Pinpoint the cell where the given text exists, returning its [X, Y] midpoint coordinate. 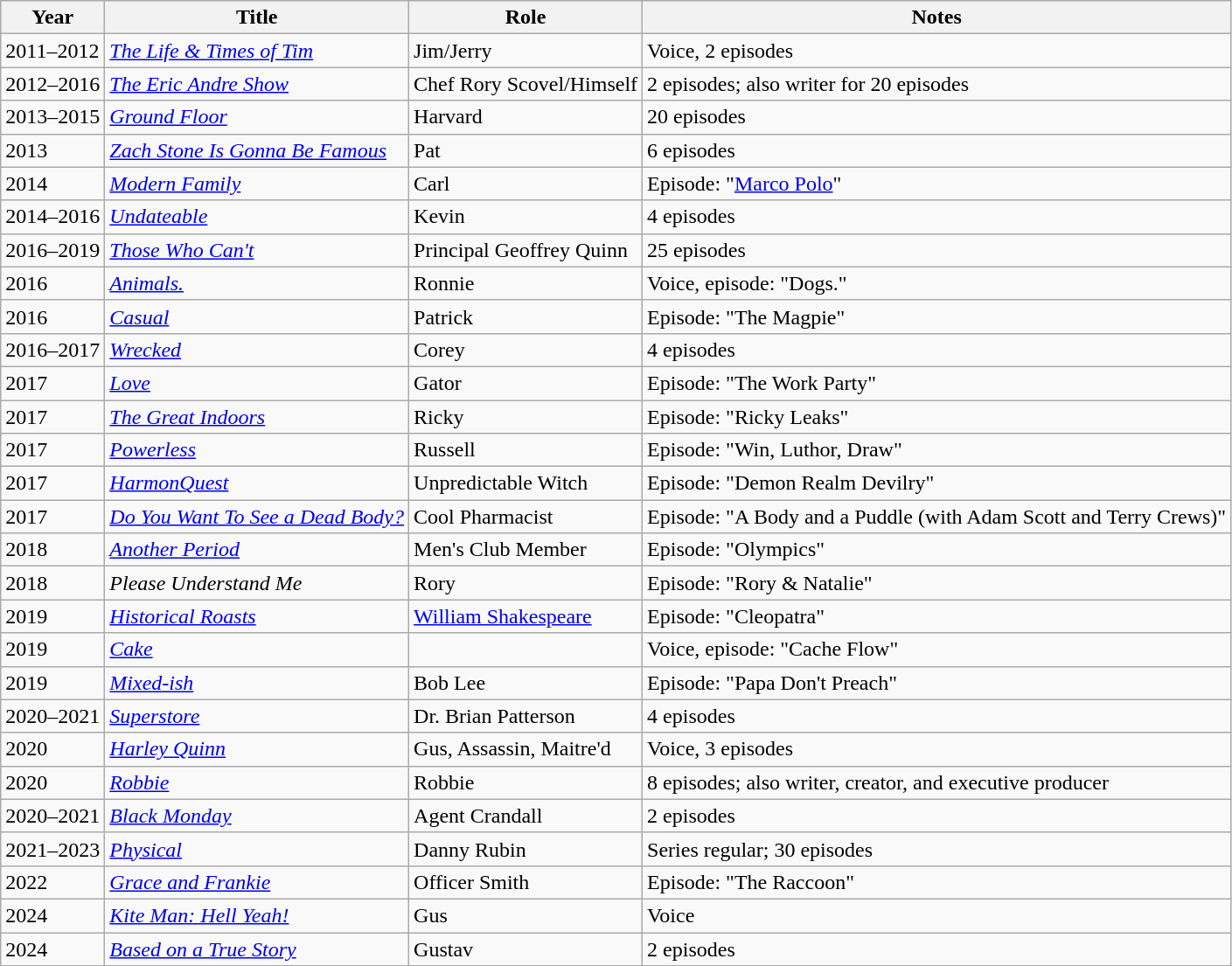
Episode: "A Body and a Puddle (with Adam Scott and Terry Crews)" [937, 517]
Kevin [526, 217]
Episode: "Marco Polo" [937, 184]
20 episodes [937, 117]
2013 [52, 150]
Casual [257, 316]
Voice, 3 episodes [937, 749]
Love [257, 383]
Gator [526, 383]
Kite Man: Hell Yeah! [257, 915]
Episode: "The Magpie" [937, 316]
Historical Roasts [257, 616]
Cool Pharmacist [526, 517]
Rory [526, 583]
Animals. [257, 283]
Wrecked [257, 350]
Danny Rubin [526, 849]
Powerless [257, 450]
Undateable [257, 217]
The Great Indoors [257, 417]
2021–2023 [52, 849]
Voice, 2 episodes [937, 51]
2016–2017 [52, 350]
Title [257, 17]
Another Period [257, 550]
Notes [937, 17]
Gus, Assassin, Maitre'd [526, 749]
Mixed-ish [257, 683]
Ronnie [526, 283]
Dr. Brian Patterson [526, 716]
2014–2016 [52, 217]
Episode: "Papa Don't Preach" [937, 683]
2016–2019 [52, 250]
Unpredictable Witch [526, 483]
Role [526, 17]
Year [52, 17]
Jim/Jerry [526, 51]
Harvard [526, 117]
Please Understand Me [257, 583]
Episode: "The Work Party" [937, 383]
Voice, episode: "Dogs." [937, 283]
Carl [526, 184]
Ground Floor [257, 117]
Principal Geoffrey Quinn [526, 250]
Episode: "Cleopatra" [937, 616]
Episode: "The Raccoon" [937, 882]
Episode: "Olympics" [937, 550]
Patrick [526, 316]
Episode: "Rory & Natalie" [937, 583]
Gustav [526, 949]
Episode: "Demon Realm Devilry" [937, 483]
Grace and Frankie [257, 882]
Chef Rory Scovel/Himself [526, 84]
Russell [526, 450]
8 episodes; also writer, creator, and executive producer [937, 782]
Harley Quinn [257, 749]
The Life & Times of Tim [257, 51]
Superstore [257, 716]
Voice [937, 915]
Physical [257, 849]
Modern Family [257, 184]
Series regular; 30 episodes [937, 849]
2012–2016 [52, 84]
2013–2015 [52, 117]
6 episodes [937, 150]
Black Monday [257, 816]
Bob Lee [526, 683]
HarmonQuest [257, 483]
2011–2012 [52, 51]
Men's Club Member [526, 550]
Ricky [526, 417]
Those Who Can't [257, 250]
2022 [52, 882]
Episode: "Win, Luthor, Draw" [937, 450]
William Shakespeare [526, 616]
Gus [526, 915]
Do You Want To See a Dead Body? [257, 517]
25 episodes [937, 250]
2014 [52, 184]
The Eric Andre Show [257, 84]
Pat [526, 150]
Cake [257, 650]
2 episodes; also writer for 20 episodes [937, 84]
Episode: "Ricky Leaks" [937, 417]
Voice, episode: "Cache Flow" [937, 650]
Corey [526, 350]
Agent Crandall [526, 816]
Zach Stone Is Gonna Be Famous [257, 150]
Based on a True Story [257, 949]
Officer Smith [526, 882]
